Find where the given text appears and provide that cell's center as [x, y] coordinate. 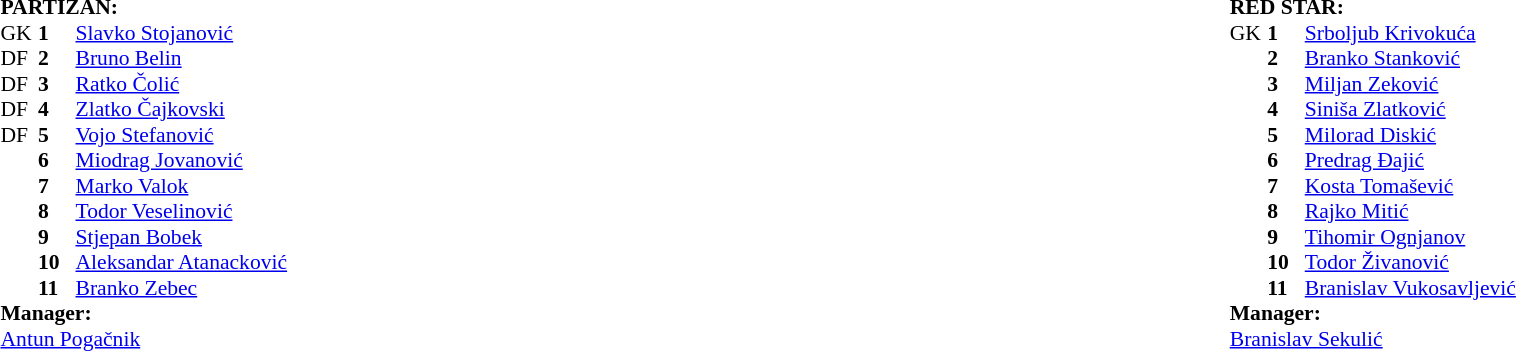
Slavko Stojanović [226, 33]
Aleksandar Atanacković [226, 263]
Ratko Čolić [226, 84]
Miodrag Jovanović [226, 161]
Marko Valok [226, 186]
Bruno Belin [226, 59]
Vojo Stefanović [226, 135]
Manager: [188, 313]
Todor Veselinović [226, 211]
Stjepan Bobek [226, 237]
Zlatko Čajkovski [226, 109]
Branko Zebec [226, 288]
